Identify which cell holds the provided text, then report its (x, y) central coordinate. 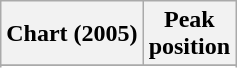
Chart (2005) (72, 34)
Peakposition (189, 34)
